Detect which cell encompasses the target text, then output its (X, Y) center coordinate. 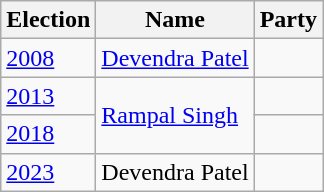
2008 (48, 58)
Election (48, 20)
Name (175, 20)
2018 (48, 134)
2023 (48, 172)
Rampal Singh (175, 115)
Party (288, 20)
2013 (48, 96)
